Determine the (x, y) coordinate at the center of the cell enclosing the given text.  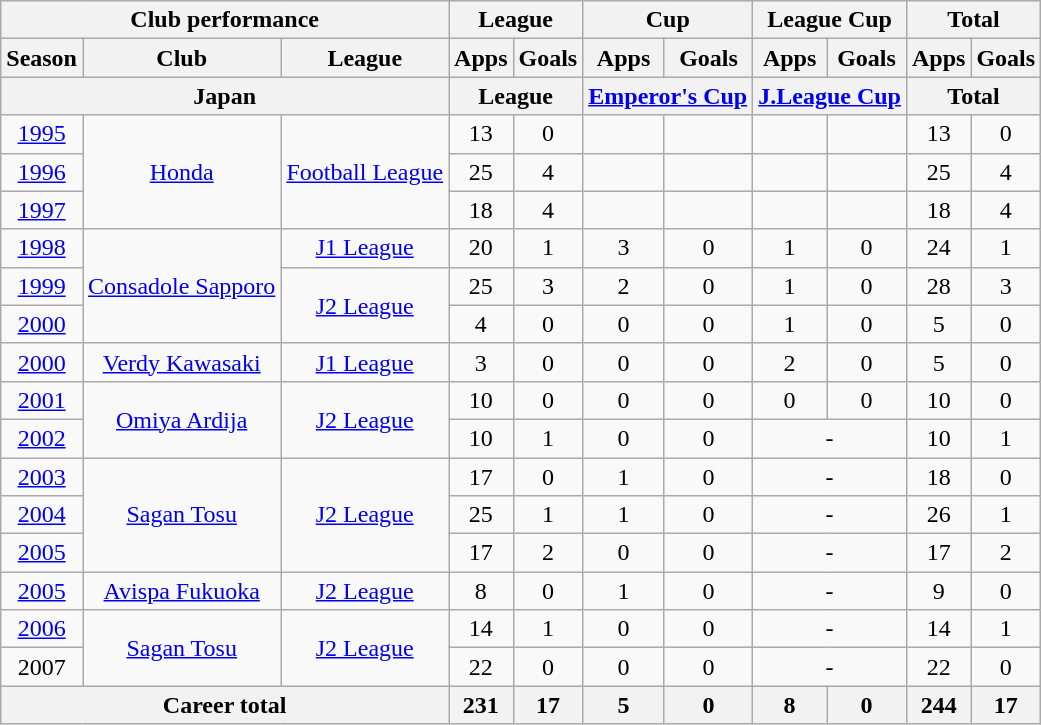
26 (938, 515)
2004 (42, 515)
244 (938, 705)
Avispa Fukuoka (181, 591)
231 (481, 705)
Football League (365, 172)
1997 (42, 210)
20 (481, 248)
28 (938, 286)
1996 (42, 172)
1999 (42, 286)
Career total (225, 705)
2003 (42, 477)
Emperor's Cup (668, 96)
Club (181, 58)
Cup (668, 20)
J.League Cup (830, 96)
2001 (42, 400)
Season (42, 58)
1995 (42, 134)
2002 (42, 438)
Omiya Ardija (181, 419)
9 (938, 591)
Japan (225, 96)
Verdy Kawasaki (181, 362)
1998 (42, 248)
24 (938, 248)
Honda (181, 172)
League Cup (830, 20)
Club performance (225, 20)
2006 (42, 629)
Consadole Sapporo (181, 286)
2007 (42, 667)
